Search for the cell housing the specified text and yield its [X, Y] center coordinate. 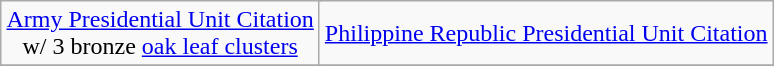
Philippine Republic Presidential Unit Citation [546, 34]
Army Presidential Unit Citationw/ 3 bronze oak leaf clusters [160, 34]
